Locate the cell with the specified text and output its (X, Y) center coordinate. 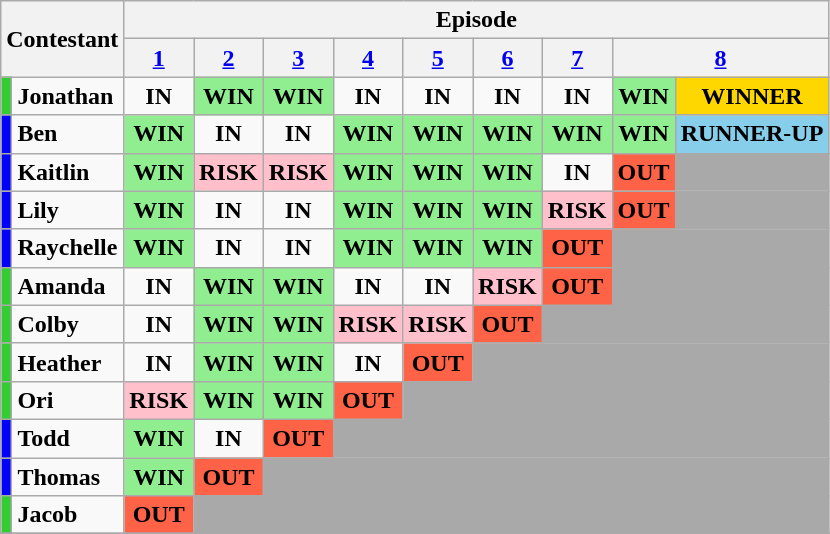
Kaitlin (68, 172)
Lily (68, 210)
Colby (68, 324)
7 (577, 58)
Thomas (68, 477)
Todd (68, 438)
Contestant (62, 39)
Jacob (68, 515)
4 (368, 58)
RUNNER-UP (752, 134)
5 (438, 58)
WINNER (752, 96)
Amanda (68, 286)
Heather (68, 362)
6 (508, 58)
8 (720, 58)
2 (229, 58)
Jonathan (68, 96)
1 (159, 58)
3 (298, 58)
Raychelle (68, 248)
Ben (68, 134)
Ori (68, 400)
Episode (476, 20)
